Capture the cell that displays the provided text and extract its [X, Y] central coordinate. 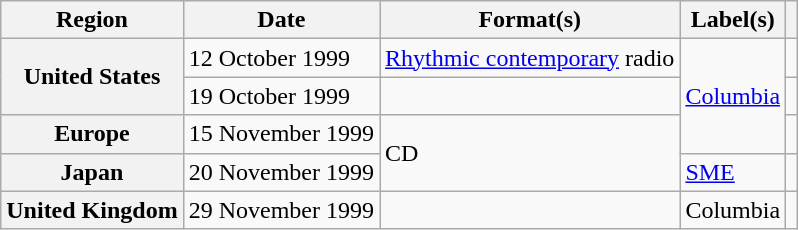
29 November 1999 [281, 210]
United States [92, 77]
Region [92, 20]
15 November 1999 [281, 134]
19 October 1999 [281, 96]
Rhythmic contemporary radio [530, 58]
SME [733, 172]
Format(s) [530, 20]
Japan [92, 172]
Date [281, 20]
Europe [92, 134]
20 November 1999 [281, 172]
12 October 1999 [281, 58]
United Kingdom [92, 210]
Label(s) [733, 20]
CD [530, 153]
